Return the [x, y] coordinate for the center point of the cell that contains the specified text.  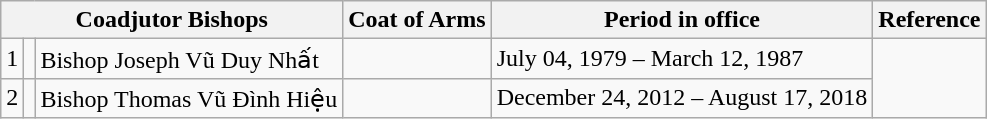
December 24, 2012 – August 17, 2018 [682, 98]
Reference [930, 20]
Bishop Joseph Vũ Duy Nhất [189, 59]
1 [12, 59]
Bishop Thomas Vũ Đình Hiệu [189, 98]
2 [12, 98]
Coat of Arms [417, 20]
July 04, 1979 – March 12, 1987 [682, 59]
Period in office [682, 20]
Coadjutor Bishops [172, 20]
